Scan for the cell matching the given text and deliver its [x, y] coordinate at center. 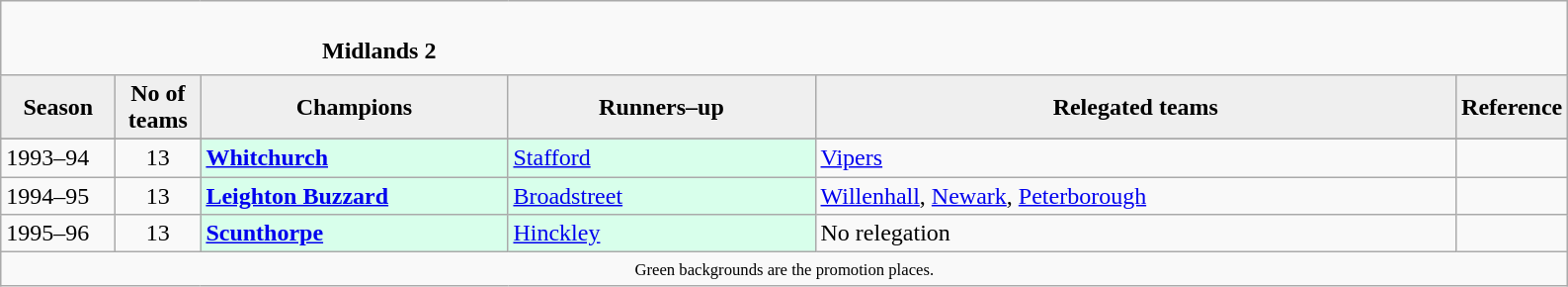
Reference [1512, 107]
1995–96 [58, 234]
Hinckley [662, 234]
Season [58, 107]
Broadstreet [662, 195]
Scunthorpe [354, 234]
No of teams [158, 107]
Leighton Buzzard [354, 195]
Whitchurch [354, 157]
Champions [354, 107]
Green backgrounds are the promotion places. [784, 269]
Stafford [662, 157]
1993–94 [58, 157]
Runners–up [662, 107]
No relegation [1136, 234]
Vipers [1136, 157]
1994–95 [58, 195]
Relegated teams [1136, 107]
Willenhall, Newark, Peterborough [1136, 195]
